From the cell containing the given text, extract its center point as [X, Y] coordinate. 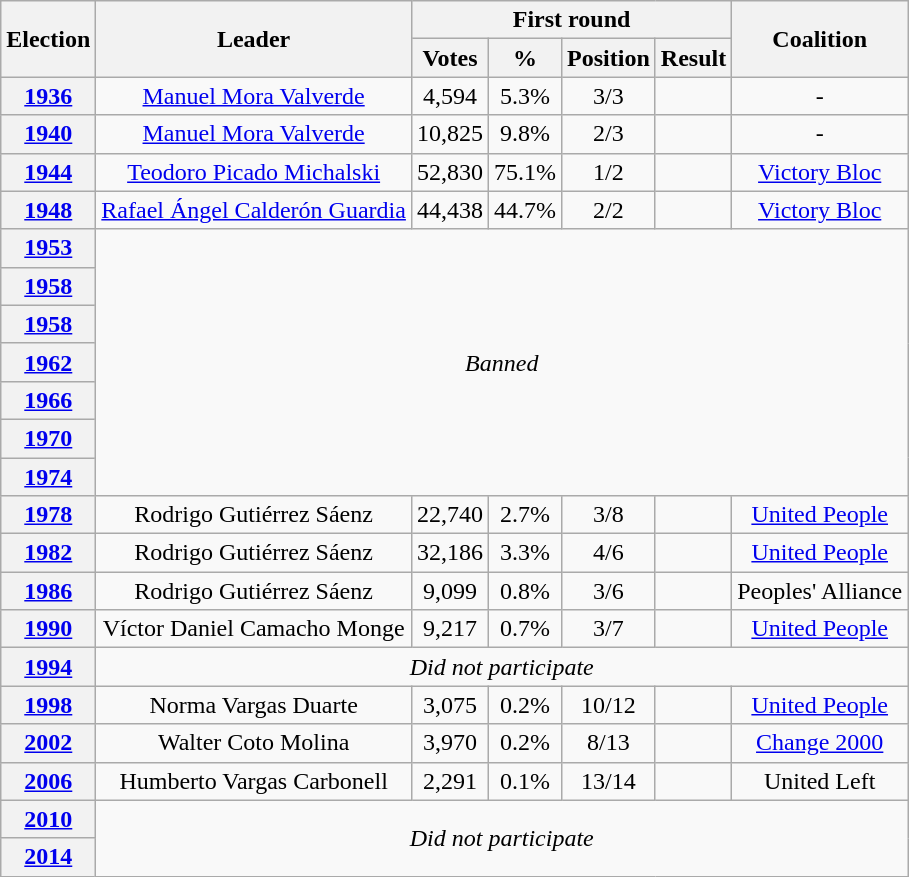
3/8 [609, 515]
1962 [48, 362]
1944 [48, 172]
3.3% [524, 553]
2.7% [524, 515]
22,740 [450, 515]
1990 [48, 629]
3,970 [450, 743]
1998 [48, 705]
Humberto Vargas Carbonell [254, 781]
2002 [48, 743]
0.1% [524, 781]
10,825 [450, 134]
Election [48, 39]
2014 [48, 857]
Banned [502, 362]
1978 [48, 515]
9,217 [450, 629]
32,186 [450, 553]
2/2 [609, 210]
4,594 [450, 96]
5.3% [524, 96]
0.7% [524, 629]
44.7% [524, 210]
1986 [48, 591]
10/12 [609, 705]
1970 [48, 438]
Teodoro Picado Michalski [254, 172]
9,099 [450, 591]
13/14 [609, 781]
1966 [48, 400]
United Left [820, 781]
Peoples' Alliance [820, 591]
Result [693, 58]
2,291 [450, 781]
1953 [48, 248]
1948 [48, 210]
1/2 [609, 172]
8/13 [609, 743]
Norma Vargas Duarte [254, 705]
3/6 [609, 591]
1940 [48, 134]
Rafael Ángel Calderón Guardia [254, 210]
2010 [48, 819]
Position [609, 58]
Walter Coto Molina [254, 743]
Change 2000 [820, 743]
52,830 [450, 172]
1936 [48, 96]
2006 [48, 781]
1982 [48, 553]
Coalition [820, 39]
3/7 [609, 629]
1974 [48, 477]
3/3 [609, 96]
2/3 [609, 134]
75.1% [524, 172]
First round [571, 20]
4/6 [609, 553]
Leader [254, 39]
Víctor Daniel Camacho Monge [254, 629]
9.8% [524, 134]
44,438 [450, 210]
1994 [48, 667]
% [524, 58]
0.8% [524, 591]
Votes [450, 58]
3,075 [450, 705]
